Find where the given text appears and provide that cell's center as [x, y] coordinate. 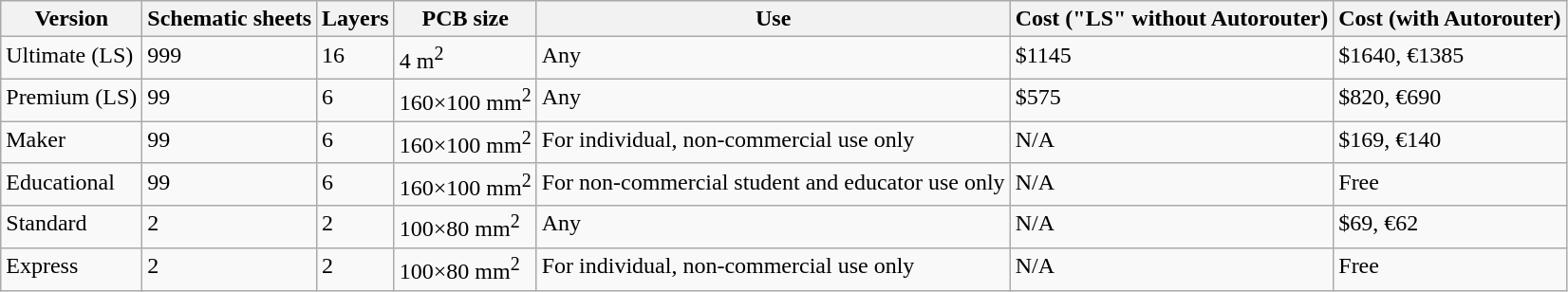
Cost (with Autorouter) [1450, 19]
For non-commercial student and educator use only [773, 184]
$69, €62 [1450, 228]
Standard [72, 228]
Version [72, 19]
PCB size [465, 19]
16 [356, 59]
$820, €690 [1450, 100]
$1640, €1385 [1450, 59]
Ultimate (LS) [72, 59]
Express [72, 269]
999 [230, 59]
Maker [72, 142]
Schematic sheets [230, 19]
$1145 [1171, 59]
Cost ("LS" without Autorouter) [1171, 19]
Use [773, 19]
$169, €140 [1450, 142]
Premium (LS) [72, 100]
Educational [72, 184]
Layers [356, 19]
$575 [1171, 100]
4 m2 [465, 59]
